Locate the cell with the specified text and output its [X, Y] center coordinate. 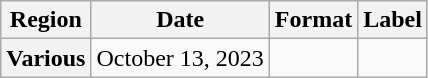
Date [180, 20]
Various [46, 58]
Region [46, 20]
October 13, 2023 [180, 58]
Format [313, 20]
Label [393, 20]
